Pinpoint the cell where the given text exists, returning its (x, y) midpoint coordinate. 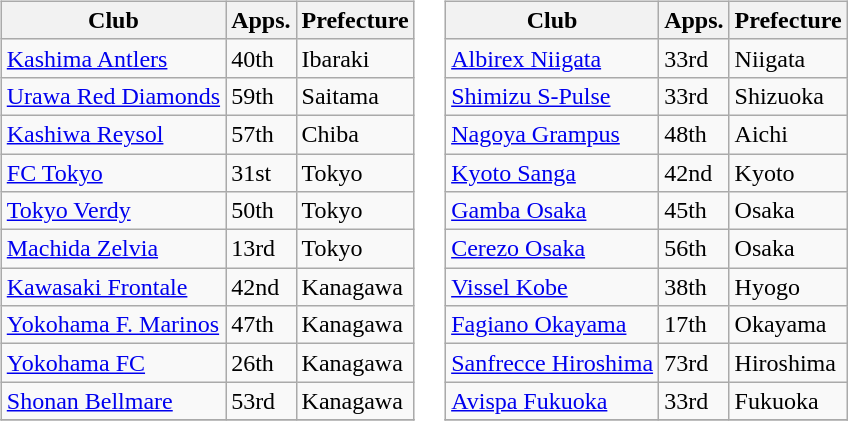
59th (261, 96)
Kashiwa Reysol (113, 134)
48th (694, 134)
Chiba (355, 134)
Yokohama F. Marinos (113, 325)
38th (694, 287)
Kyoto (788, 173)
40th (261, 58)
47th (261, 325)
Avispa Fukuoka (552, 401)
13rd (261, 249)
Gamba Osaka (552, 211)
Aichi (788, 134)
31st (261, 173)
Nagoya Grampus (552, 134)
45th (694, 211)
Machida Zelvia (113, 249)
Yokohama FC (113, 363)
50th (261, 211)
Vissel Kobe (552, 287)
Kawasaki Frontale (113, 287)
Tokyo Verdy (113, 211)
Shizuoka (788, 96)
Shimizu S-Pulse (552, 96)
Fukuoka (788, 401)
FC Tokyo (113, 173)
26th (261, 363)
53rd (261, 401)
Hyogo (788, 287)
17th (694, 325)
Ibaraki (355, 58)
Kyoto Sanga (552, 173)
Shonan Bellmare (113, 401)
56th (694, 249)
Saitama (355, 96)
Niigata (788, 58)
57th (261, 134)
Kashima Antlers (113, 58)
Fagiano Okayama (552, 325)
Hiroshima (788, 363)
Okayama (788, 325)
Cerezo Osaka (552, 249)
Urawa Red Diamonds (113, 96)
73rd (694, 363)
Albirex Niigata (552, 58)
Sanfrecce Hiroshima (552, 363)
